Scan for the cell matching the given text and deliver its [x, y] coordinate at center. 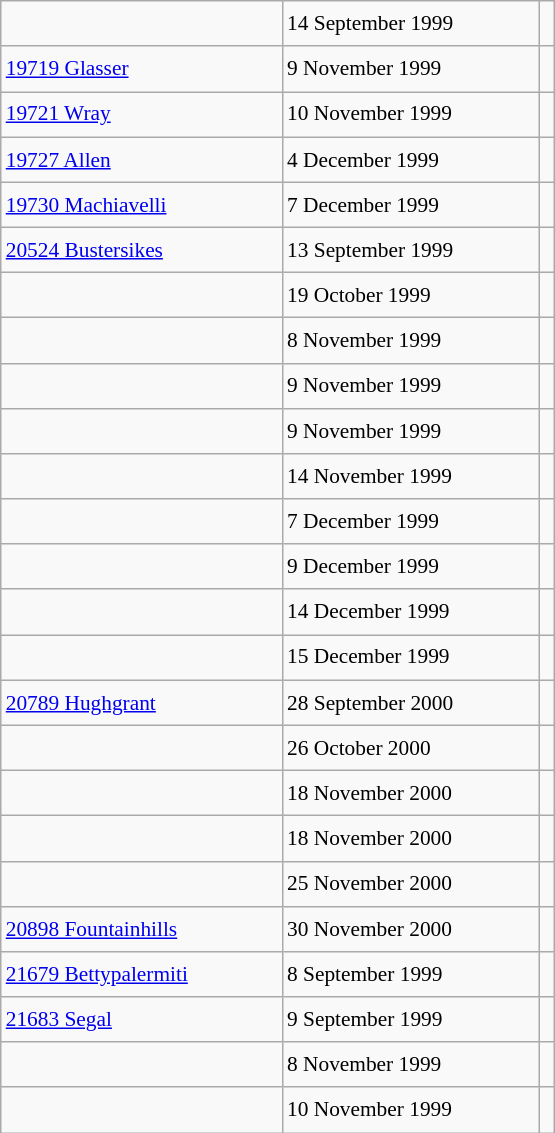
15 December 1999 [411, 658]
26 October 2000 [411, 748]
9 September 1999 [411, 1020]
25 November 2000 [411, 884]
21679 Bettypalermiti [142, 974]
14 November 1999 [411, 476]
9 December 1999 [411, 566]
20789 Hughgrant [142, 702]
19727 Allen [142, 160]
14 September 1999 [411, 24]
20898 Fountainhills [142, 928]
8 September 1999 [411, 974]
14 December 1999 [411, 612]
4 December 1999 [411, 160]
20524 Bustersikes [142, 250]
13 September 1999 [411, 250]
19730 Machiavelli [142, 204]
19719 Glasser [142, 68]
19721 Wray [142, 114]
21683 Segal [142, 1020]
28 September 2000 [411, 702]
30 November 2000 [411, 928]
19 October 1999 [411, 296]
